Provide the (x, y) coordinate of the cell's center where the given text is located.  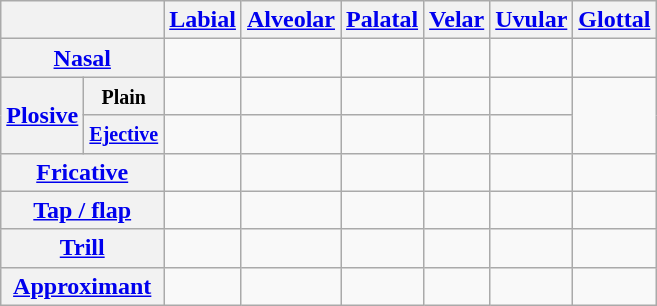
Fricative (82, 172)
Plain (124, 96)
Trill (82, 248)
Alveolar (290, 20)
Velar (457, 20)
Tap / flap (82, 210)
Uvular (532, 20)
Approximant (82, 286)
Labial (203, 20)
Nasal (82, 58)
Palatal (382, 20)
Ejective (124, 134)
Plosive (42, 115)
Glottal (614, 20)
